From the cell containing the given text, extract its center point as [X, Y] coordinate. 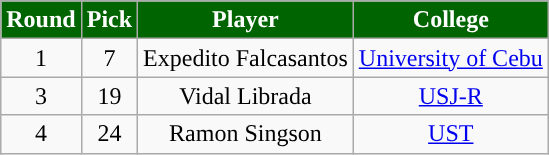
3 [41, 96]
24 [109, 134]
USJ-R [450, 96]
4 [41, 134]
Pick [109, 20]
University of Cebu [450, 58]
Ramon Singson [246, 134]
Round [41, 20]
College [450, 20]
Player [246, 20]
Expedito Falcasantos [246, 58]
7 [109, 58]
1 [41, 58]
Vidal Librada [246, 96]
19 [109, 96]
UST [450, 134]
